For the text-containing cell, return its midpoint in [X, Y] coordinate format. 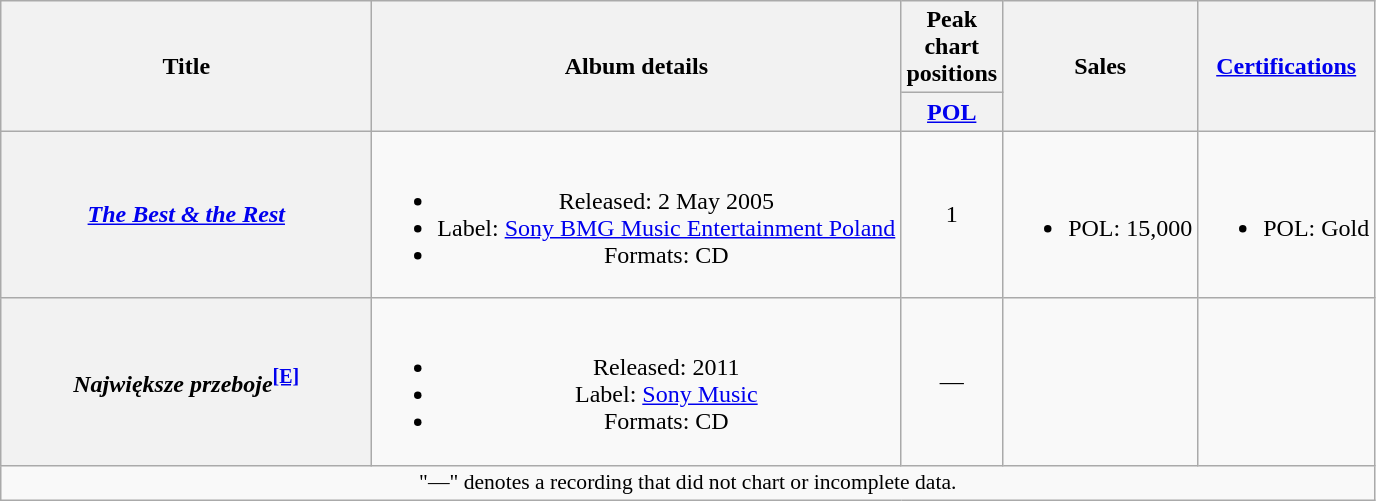
POL: 15,000 [1100, 214]
Certifications [1286, 66]
Sales [1100, 66]
"—" denotes a recording that did not chart or incomplete data. [688, 483]
Album details [636, 66]
— [952, 382]
POL: Gold [1286, 214]
1 [952, 214]
Released: 2011Label: Sony MusicFormats: CD [636, 382]
Title [186, 66]
The Best & the Rest [186, 214]
POL [952, 112]
Największe przeboje[E] [186, 382]
Released: 2 May 2005Label: Sony BMG Music Entertainment PolandFormats: CD [636, 214]
Peak chart positions [952, 47]
